Capture the cell that displays the provided text and extract its [X, Y] central coordinate. 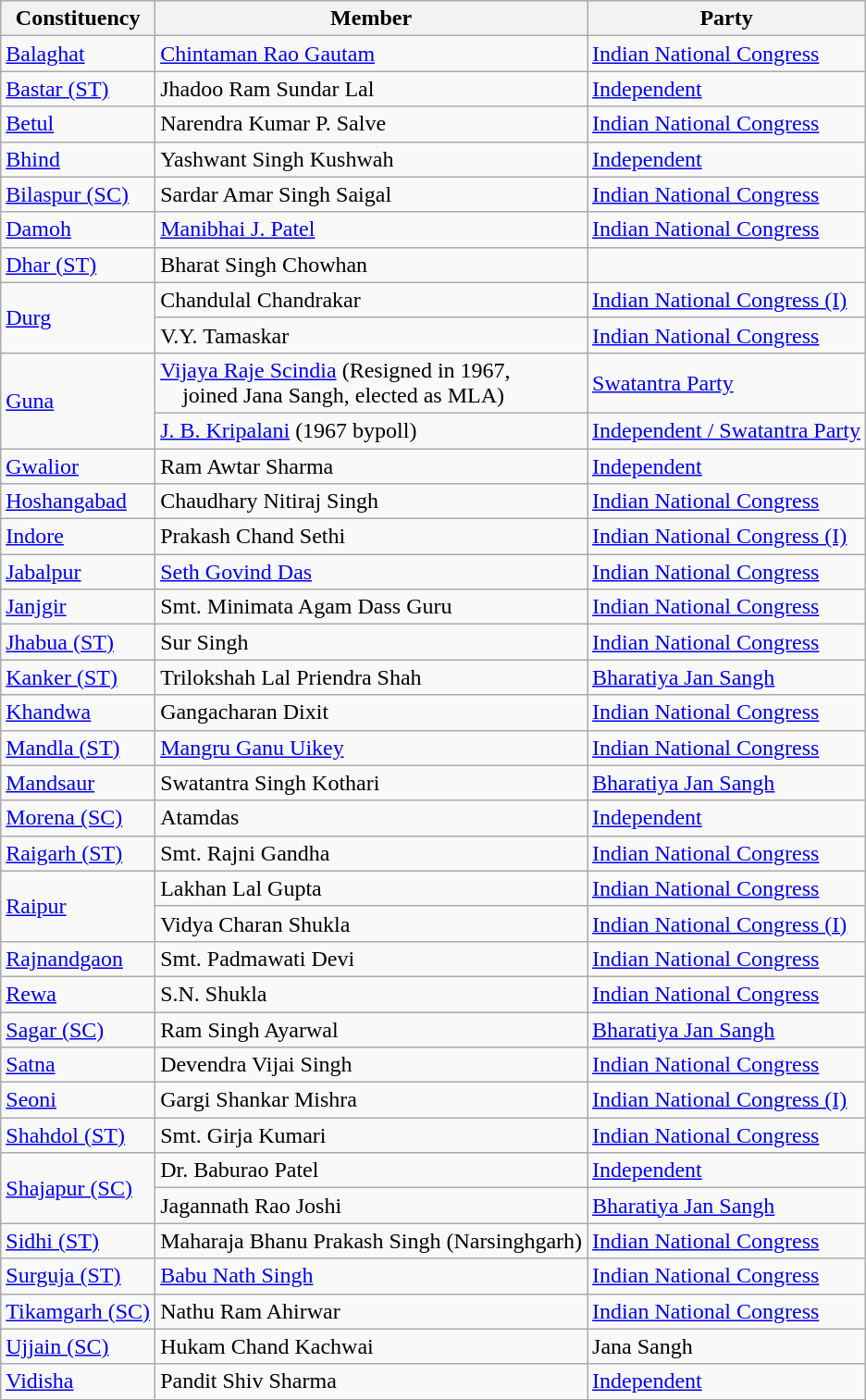
Vidya Charan Shukla [372, 923]
Bilaspur (SC) [78, 194]
Rewa [78, 994]
Trilokshah Lal Priendra Shah [372, 677]
Shahdol (ST) [78, 1135]
Chintaman Rao Gautam [372, 54]
Chandulal Chandrakar [372, 300]
Smt. Padmawati Devi [372, 959]
Narendra Kumar P. Salve [372, 124]
Atamdas [372, 818]
Seoni [78, 1100]
Vidisha [78, 1381]
Hukam Chand Kachwai [372, 1346]
Jhabua (ST) [78, 642]
Ram Awtar Sharma [372, 465]
Devendra Vijai Singh [372, 1065]
Bharat Singh Chowhan [372, 265]
Babu Nath Singh [372, 1276]
Bhind [78, 159]
Durg [78, 317]
Ram Singh Ayarwal [372, 1030]
Member [372, 19]
Surguja (ST) [78, 1276]
Party [727, 19]
Balaghat [78, 54]
Raipur [78, 906]
Smt. Rajni Gandha [372, 853]
Betul [78, 124]
V.Y. Tamaskar [372, 335]
Swatantra Party [727, 383]
Morena (SC) [78, 818]
Mandsaur [78, 783]
S.N. Shukla [372, 994]
Gargi Shankar Mishra [372, 1100]
Swatantra Singh Kothari [372, 783]
Chaudhary Nitiraj Singh [372, 502]
Khandwa [78, 712]
Sardar Amar Singh Saigal [372, 194]
Nathu Ram Ahirwar [372, 1311]
Shajapur (SC) [78, 1188]
J. B. Kripalani (1967 bypoll) [372, 430]
Mandla (ST) [78, 748]
Damoh [78, 229]
Prakash Chand Sethi [372, 537]
Ujjain (SC) [78, 1346]
Tikamgarh (SC) [78, 1311]
Independent / Swatantra Party [727, 430]
Hoshangabad [78, 502]
Lakhan Lal Gupta [372, 888]
Gangacharan Dixit [372, 712]
Jhadoo Ram Sundar Lal [372, 89]
Sidhi (ST) [78, 1241]
Manibhai J. Patel [372, 229]
Smt. Minimata Agam Dass Guru [372, 607]
Gwalior [78, 465]
Satna [78, 1065]
Dhar (ST) [78, 265]
Jagannath Rao Joshi [372, 1206]
Indore [78, 537]
Sur Singh [372, 642]
Yashwant Singh Kushwah [372, 159]
Kanker (ST) [78, 677]
Dr. Baburao Patel [372, 1171]
Jana Sangh [727, 1346]
Jabalpur [78, 572]
Seth Govind Das [372, 572]
Sagar (SC) [78, 1030]
Raigarh (ST) [78, 853]
Smt. Girja Kumari [372, 1135]
Rajnandgaon [78, 959]
Vijaya Raje Scindia (Resigned in 1967, joined Jana Sangh, elected as MLA) [372, 383]
Bastar (ST) [78, 89]
Mangru Ganu Uikey [372, 748]
Maharaja Bhanu Prakash Singh (Narsinghgarh) [372, 1241]
Pandit Shiv Sharma [372, 1381]
Janjgir [78, 607]
Constituency [78, 19]
Guna [78, 400]
